Extract the [X, Y] coordinate from the center of the cell holding the provided text.  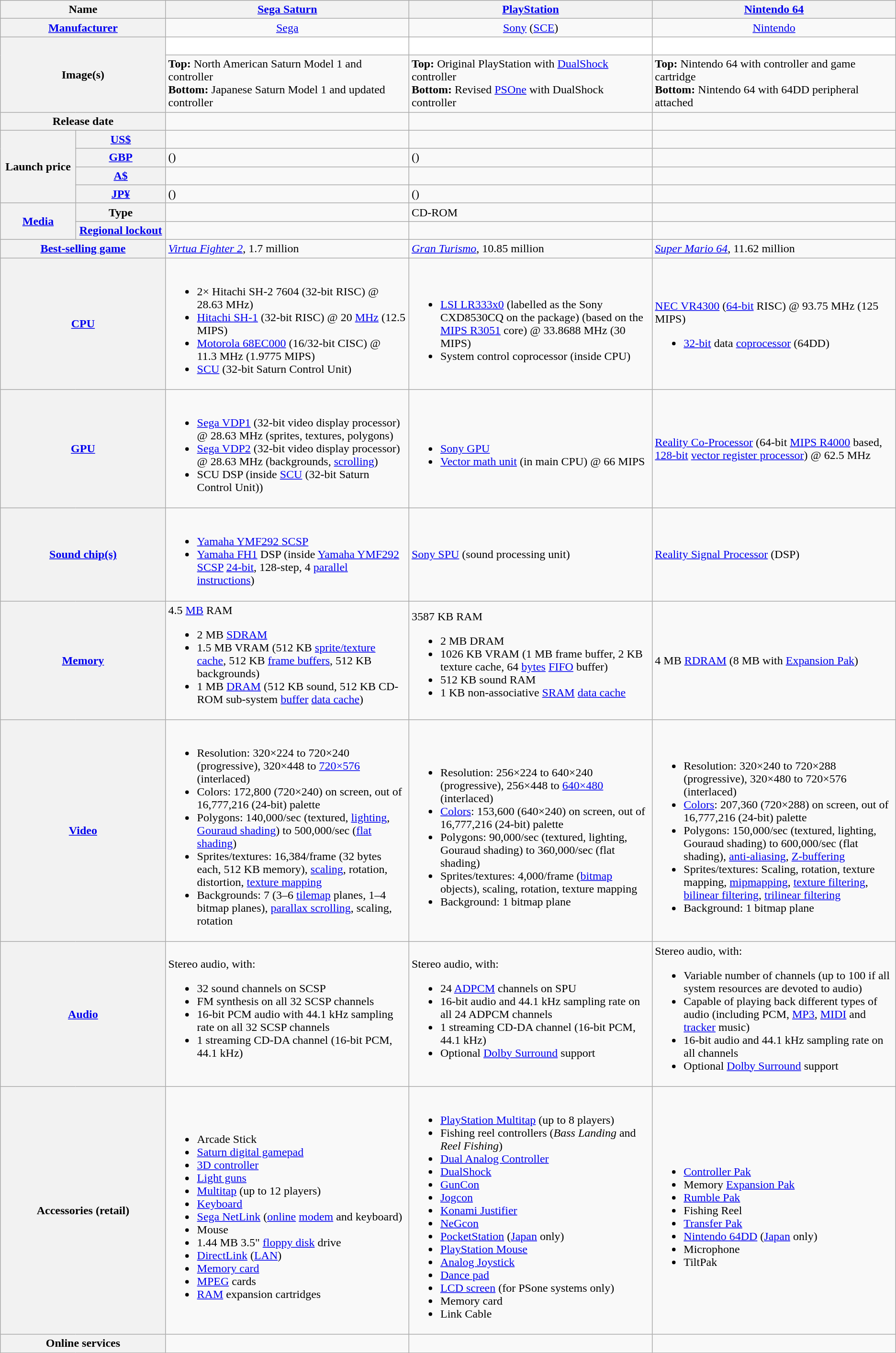
Top: North American Saturn Model 1 and controllerBottom: Japanese Saturn Model 1 and updated controller [287, 83]
Sony (SCE) [530, 28]
JP¥ [121, 194]
Name [83, 10]
CD-ROM [530, 212]
4 MB RDRAM (8 MB with Expansion Pak) [774, 660]
Gran Turismo, 10.85 million [530, 248]
Nintendo [774, 28]
Memory [83, 660]
Top: Original PlayStation with DualShock controllerBottom: Revised PSOne with DualShock controller [530, 83]
CPU [83, 324]
3587 KB RAM2 MB DRAM1026 KB VRAM (1 MB frame buffer, 2 KB texture cache, 64 bytes FIFO buffer)512 KB sound RAM1 KB non-associative SRAM data cache [530, 660]
Regional lockout [121, 230]
Top: Nintendo 64 with controller and game cartridgeBottom: Nintendo 64 with 64DD peripheral attached [774, 83]
Media [38, 221]
Sega Saturn [287, 10]
PlayStation [530, 10]
Controller PakMemory Expansion PakRumble PakFishing ReelTransfer PakNintendo 64DD (Japan only)MicrophoneTiltPak [774, 1210]
Sound chip(s) [83, 555]
Super Mario 64, 11.62 million [774, 248]
Launch price [38, 167]
Reality Co-Processor (64‑bit MIPS R4000 based, 128‑bit vector register processor) @ 62.5 MHz [774, 449]
Accessories (retail) [83, 1210]
Release date [83, 121]
NEC VR4300 (64‑bit RISC) @ 93.75 MHz (125 MIPS)32-bit data coprocessor (64DD) [774, 324]
Audio [83, 1014]
Manufacturer [83, 28]
Nintendo 64 [774, 10]
Best-selling game [83, 248]
Sony SPU (sound processing unit) [530, 555]
Image(s) [83, 75]
Virtua Fighter 2, 1.7 million [287, 248]
Sega [287, 28]
Online services [83, 1343]
Reality Signal Processor (DSP) [774, 555]
US$ [121, 139]
Sony GPUVector math unit (in main CPU) @ 66 MIPS [530, 449]
GBP [121, 157]
GPU [83, 449]
Type [121, 212]
Yamaha YMF292 SCSPYamaha FH1 DSP (inside Yamaha YMF292 SCSP 24‑bit, 128-step, 4 parallel instructions) [287, 555]
Video [83, 831]
A$ [121, 176]
